Return the [x, y] coordinate for the center point of the cell that contains the specified text.  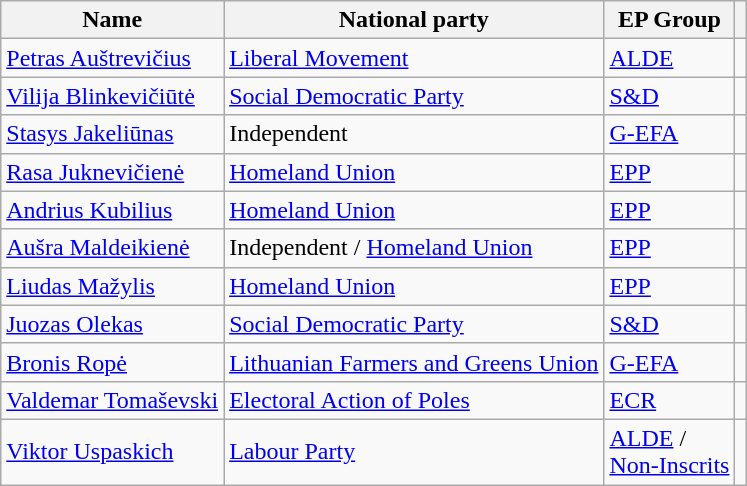
Electoral Action of Poles [414, 400]
Lithuanian Farmers and Greens Union [414, 362]
Andrius Kubilius [112, 210]
Viktor Uspaskich [112, 452]
Vilija Blinkevičiūtė [112, 96]
Liberal Movement [414, 58]
Independent [414, 134]
Independent / Homeland Union [414, 248]
EP Group [670, 20]
National party [414, 20]
Juozas Olekas [112, 324]
Name [112, 20]
Stasys Jakeliūnas [112, 134]
ALDE [670, 58]
Labour Party [414, 452]
Rasa Juknevičienė [112, 172]
ALDE / Non-Inscrits [670, 452]
ECR [670, 400]
Liudas Mažylis [112, 286]
Aušra Maldeikienė [112, 248]
Valdemar Tomaševski [112, 400]
Bronis Ropė [112, 362]
Petras Auštrevičius [112, 58]
